For the text-containing cell, return its midpoint in [x, y] coordinate format. 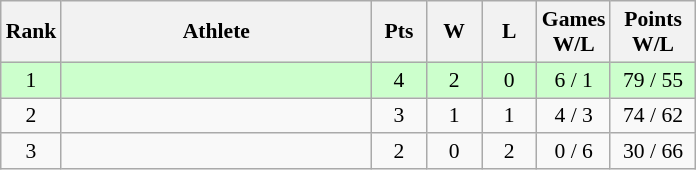
6 / 1 [574, 80]
GamesW/L [574, 32]
4 [398, 80]
Athlete [216, 32]
30 / 66 [652, 152]
L [510, 32]
W [454, 32]
0 / 6 [574, 152]
Pts [398, 32]
4 / 3 [574, 116]
PointsW/L [652, 32]
Rank [32, 32]
74 / 62 [652, 116]
79 / 55 [652, 80]
